Pinpoint the cell where the given text exists, returning its (X, Y) midpoint coordinate. 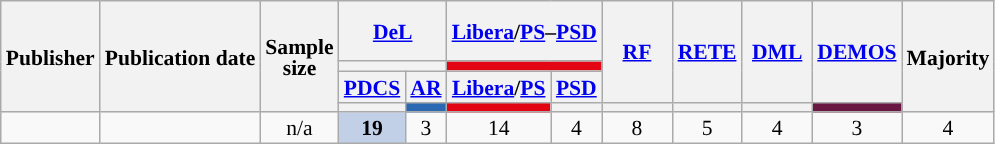
5 (707, 128)
8 (637, 128)
Libera/PS (499, 86)
DeL (393, 31)
Majority (948, 56)
AR (426, 86)
Publication date (180, 56)
Libera/PS–PSD (524, 31)
PDCS (372, 86)
DEMOS (856, 52)
Publisher (50, 56)
14 (499, 128)
RETE (707, 52)
RF (637, 52)
19 (372, 128)
DML (777, 52)
n/a (299, 128)
PSD (576, 86)
Samplesize (299, 56)
